Pinpoint the cell where the given text exists, returning its (X, Y) midpoint coordinate. 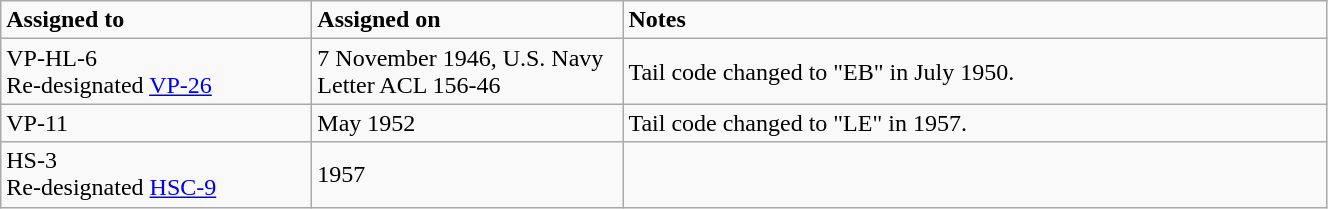
7 November 1946, U.S. Navy Letter ACL 156-46 (468, 72)
Tail code changed to "EB" in July 1950. (975, 72)
Notes (975, 20)
Tail code changed to "LE" in 1957. (975, 123)
1957 (468, 174)
Assigned to (156, 20)
HS-3Re-designated HSC-9 (156, 174)
VP-HL-6Re-designated VP-26 (156, 72)
VP-11 (156, 123)
May 1952 (468, 123)
Assigned on (468, 20)
